From the cell containing the given text, extract its center point as [X, Y] coordinate. 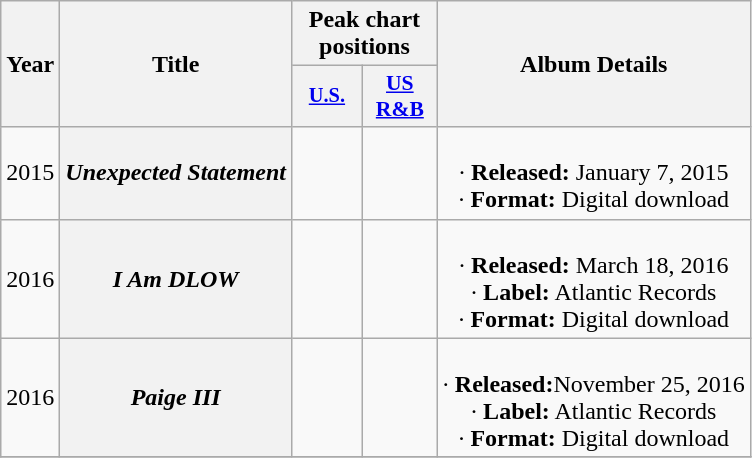
Year [30, 64]
Album Details [594, 64]
Paige III [176, 398]
I Am DLOW [176, 278]
Title [176, 64]
· Released:November 25, 2016 · Label: Atlantic Records · Format: Digital download [594, 398]
Unexpected Statement [176, 173]
· Released: March 18, 2016 · Label: Atlantic Records · Format: Digital download [594, 278]
U.S. [328, 96]
US R&B [400, 96]
2015 [30, 173]
Peak chart positions [365, 34]
· Released: January 7, 2015 · Format: Digital download [594, 173]
